Determine the (X, Y) coordinate at the center of the cell enclosing the given text.  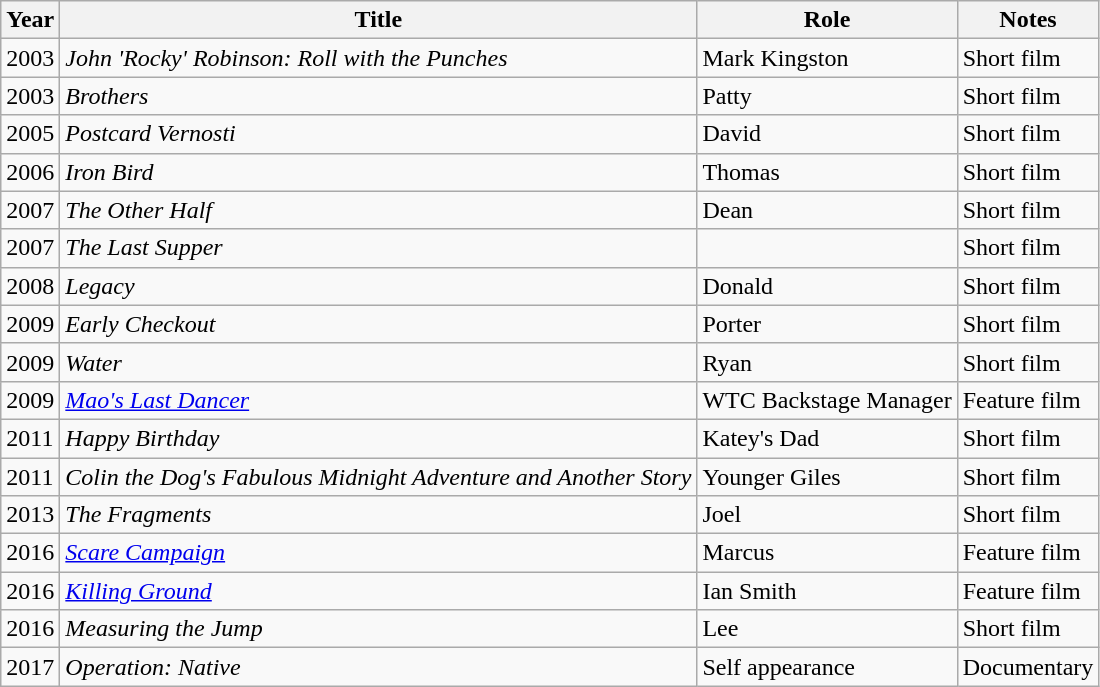
Porter (827, 324)
2006 (30, 172)
Mark Kingston (827, 58)
Measuring the Jump (378, 629)
Ryan (827, 362)
Younger Giles (827, 477)
Legacy (378, 286)
Operation: Native (378, 667)
Title (378, 20)
Iron Bird (378, 172)
Year (30, 20)
Role (827, 20)
2017 (30, 667)
Dean (827, 210)
Mao's Last Dancer (378, 400)
The Last Supper (378, 248)
The Fragments (378, 515)
Notes (1028, 20)
2013 (30, 515)
2008 (30, 286)
Brothers (378, 96)
WTC Backstage Manager (827, 400)
John 'Rocky' Robinson: Roll with the Punches (378, 58)
2005 (30, 134)
Lee (827, 629)
Scare Campaign (378, 553)
Documentary (1028, 667)
Early Checkout (378, 324)
Ian Smith (827, 591)
Water (378, 362)
Katey's Dad (827, 438)
Patty (827, 96)
Joel (827, 515)
Marcus (827, 553)
Killing Ground (378, 591)
Happy Birthday (378, 438)
Colin the Dog's Fabulous Midnight Adventure and Another Story (378, 477)
The Other Half (378, 210)
Self appearance (827, 667)
Donald (827, 286)
David (827, 134)
Thomas (827, 172)
Postcard Vernosti (378, 134)
